From the cell containing the given text, extract its center point as [X, Y] coordinate. 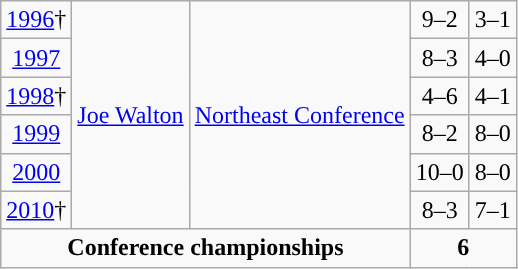
1999 [36, 134]
Northeast Conference [300, 115]
8–2 [440, 134]
2000 [36, 172]
2010† [36, 210]
1996† [36, 20]
4–6 [440, 96]
Conference championships [206, 248]
Joe Walton [130, 115]
10–0 [440, 172]
1997 [36, 58]
9–2 [440, 20]
4–1 [492, 96]
7–1 [492, 210]
6 [463, 248]
1998† [36, 96]
4–0 [492, 58]
3–1 [492, 20]
